From the cell containing the given text, extract its center point as [X, Y] coordinate. 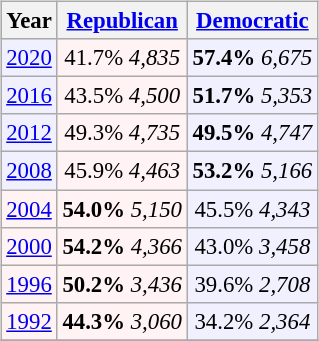
2004 [29, 209]
49.3% 4,735 [122, 133]
57.4% 6,675 [252, 58]
45.5% 4,343 [252, 209]
54.2% 4,366 [122, 246]
53.2% 5,166 [252, 171]
41.7% 4,835 [122, 58]
Republican [122, 21]
1992 [29, 321]
43.0% 3,458 [252, 246]
2016 [29, 96]
2020 [29, 58]
43.5% 4,500 [122, 96]
45.9% 4,463 [122, 171]
Year [29, 21]
Democratic [252, 21]
1996 [29, 284]
2000 [29, 246]
50.2% 3,436 [122, 284]
49.5% 4,747 [252, 133]
51.7% 5,353 [252, 96]
54.0% 5,150 [122, 209]
2012 [29, 133]
44.3% 3,060 [122, 321]
34.2% 2,364 [252, 321]
2008 [29, 171]
39.6% 2,708 [252, 284]
